For the text-containing cell, return its midpoint in [x, y] coordinate format. 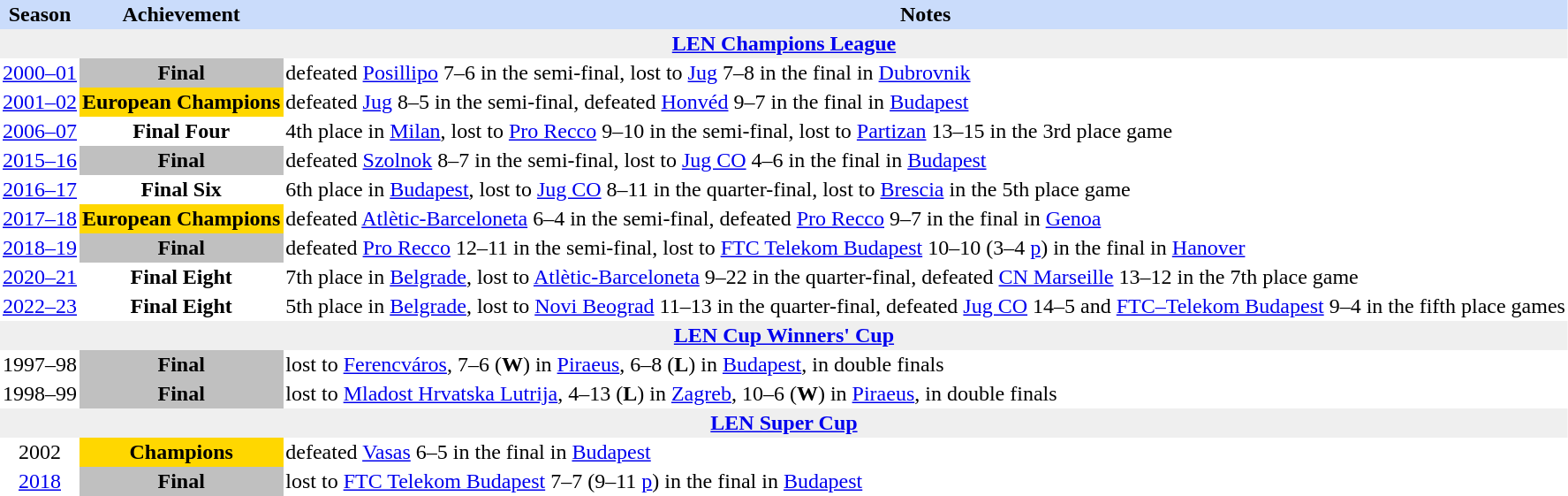
2002 [40, 453]
2015–16 [40, 161]
2016–17 [40, 189]
LEN Cup Winners' Cup [784, 336]
2020–21 [40, 278]
LEN Super Cup [784, 423]
lost to FTC Telekom Budapest 7–7 (9–11 p) in the final in Budapest [926, 481]
defeated Jug 8–5 in the semi-final, defeated Honvéd 9–7 in the final in Budapest [926, 103]
Season [40, 14]
Final Six [181, 189]
lost to Mladost Hrvatska Lutrija, 4–13 (L) in Zagreb, 10–6 (W) in Piraeus, in double finals [926, 394]
6th place in Budapest, lost to Jug CO 8–11 in the quarter-final, lost to Brescia in the 5th place game [926, 189]
2018–19 [40, 248]
Champions [181, 453]
Final Four [181, 131]
7th place in Belgrade, lost to Atlètic-Barceloneta 9–22 in the quarter-final, defeated CN Marseille 13–12 in the 7th place game [926, 278]
defeated Posillipo 7–6 in the semi-final, lost to Jug 7–8 in the final in Dubrovnik [926, 72]
defeated Pro Recco 12–11 in the semi-final, lost to FTC Telekom Budapest 10–10 (3–4 p) in the final in Hanover [926, 248]
2018 [40, 481]
defeated Atlètic-Barceloneta 6–4 in the semi-final, defeated Pro Recco 9–7 in the final in Genoa [926, 219]
LEN Champions League [784, 44]
2006–07 [40, 131]
Notes [926, 14]
2022–23 [40, 306]
lost to Ferencváros, 7–6 (W) in Piraeus, 6–8 (L) in Budapest, in double finals [926, 364]
2000–01 [40, 72]
5th place in Belgrade, lost to Novi Beograd 11–13 in the quarter-final, defeated Jug CO 14–5 and FTC–Telekom Budapest 9–4 in the fifth place games [926, 306]
1997–98 [40, 364]
defeated Vasas 6–5 in the final in Budapest [926, 453]
2017–18 [40, 219]
Achievement [181, 14]
1998–99 [40, 394]
defeated Szolnok 8–7 in the semi-final, lost to Jug CO 4–6 in the final in Budapest [926, 161]
4th place in Milan, lost to Pro Recco 9–10 in the semi-final, lost to Partizan 13–15 in the 3rd place game [926, 131]
2001–02 [40, 103]
